Return the (X, Y) coordinate for the center point of the cell that contains the specified text.  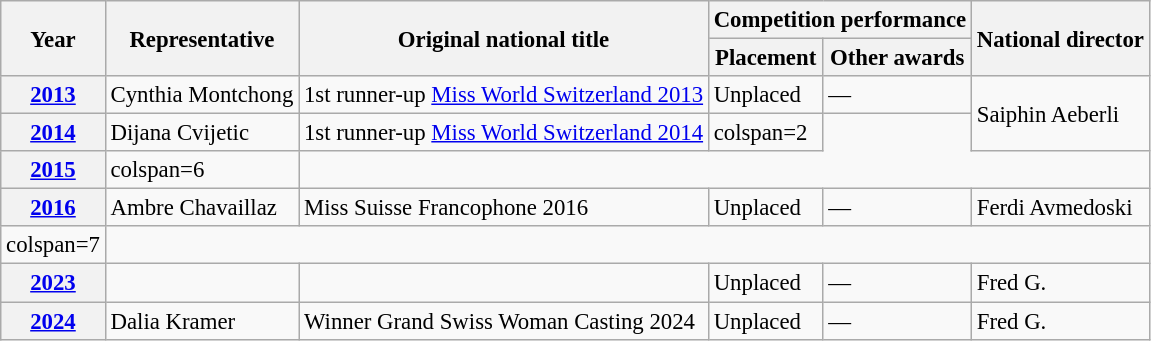
colspan=7 (53, 245)
1st runner-up Miss World Switzerland 2013 (504, 95)
Original national title (504, 38)
Ambre Chavaillaz (202, 208)
Ferdi Avmedoski (1060, 208)
Competition performance (840, 20)
Other awards (898, 58)
Winner Grand Swiss Woman Casting 2024 (504, 321)
2024 (53, 321)
Dijana Cvijetic (202, 133)
Dalia Kramer (202, 321)
Miss Suisse Francophone 2016 (504, 208)
National director (1060, 38)
Cynthia Montchong (202, 95)
1st runner-up Miss World Switzerland 2014 (504, 133)
2023 (53, 283)
colspan=2 (766, 133)
2013 (53, 95)
Placement (766, 58)
colspan=6 (202, 170)
Representative (202, 38)
Year (53, 38)
2015 (53, 170)
2016 (53, 208)
Saiphin Aeberli (1060, 114)
2014 (53, 133)
